Pinpoint the cell where the given text exists, returning its [x, y] midpoint coordinate. 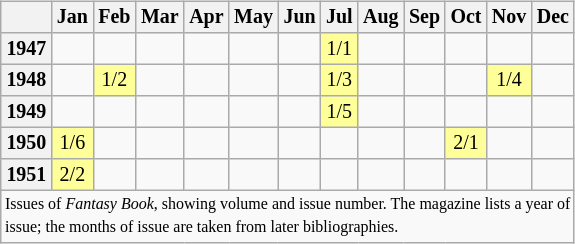
1/6 [72, 144]
1/2 [114, 80]
2/2 [72, 174]
1/1 [340, 48]
Nov [510, 18]
Mar [160, 18]
Jul [340, 18]
1947 [26, 48]
Apr [206, 18]
Dec [554, 18]
1951 [26, 174]
2/1 [466, 144]
Feb [114, 18]
1948 [26, 80]
Jun [300, 18]
Sep [424, 18]
Aug [381, 18]
Issues of Fantasy Book, showing volume and issue number. The magazine lists a year ofissue; the months of issue are taken from later bibliographies. [288, 216]
1/4 [510, 80]
Oct [466, 18]
1949 [26, 112]
1950 [26, 144]
May [254, 18]
1/3 [340, 80]
1/5 [340, 112]
Jan [72, 18]
